Return the [X, Y] coordinate for the center point of the cell that contains the specified text.  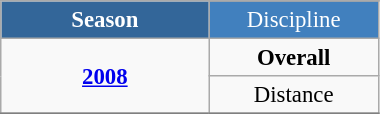
Distance [294, 95]
2008 [105, 76]
Discipline [294, 20]
Season [105, 20]
Overall [294, 58]
